Search for the cell housing the specified text and yield its [x, y] center coordinate. 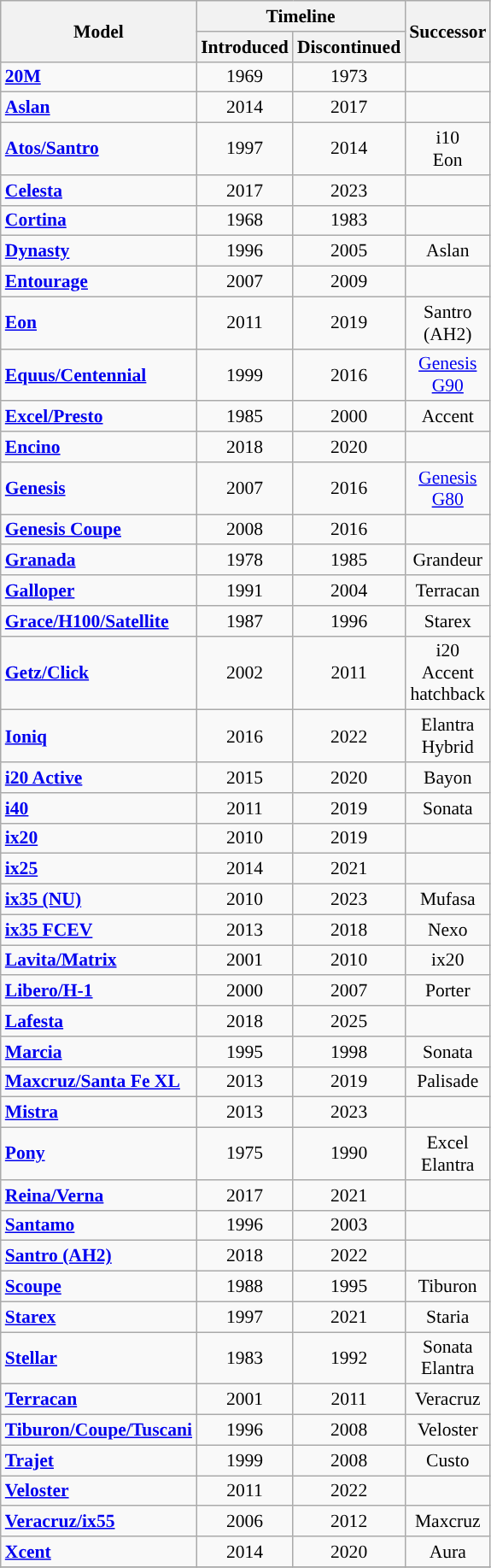
1969 [244, 77]
1978 [244, 561]
Mistra [99, 1113]
1990 [348, 1154]
2012 [348, 1522]
Tiburon/Coupe/Tuscani [99, 1430]
Xcent [99, 1552]
2006 [244, 1522]
1973 [348, 77]
i10Eon [447, 149]
Maxcruz/Santa Fe XL [99, 1082]
i20 Active [99, 778]
ExcelElantra [447, 1154]
SonataElantra [447, 1359]
Successor [447, 31]
Tiburon [447, 1287]
Bayon [447, 778]
Stellar [99, 1359]
Reina/Verna [99, 1195]
Genesis G90 [447, 374]
Trajet [99, 1460]
Galloper [99, 590]
Cortina [99, 220]
2015 [244, 778]
Genesis Coupe [99, 530]
Timeline [301, 16]
2005 [348, 251]
Lafesta [99, 1021]
Pony [99, 1154]
Discontinued [348, 47]
1968 [244, 220]
Atos/Santro [99, 149]
Dynasty [99, 251]
1988 [244, 1287]
Maxcruz [447, 1522]
Veracruz/ix55 [99, 1522]
2025 [348, 1021]
1991 [244, 590]
Aura [447, 1552]
Encino [99, 447]
Entourage [99, 282]
Introduced [244, 47]
Ioniq [99, 737]
Excel/Presto [99, 417]
Elantra Hybrid [447, 737]
Model [99, 31]
Veracruz [447, 1400]
Scoupe [99, 1287]
20M [99, 77]
1987 [244, 621]
Celesta [99, 191]
Lavita/Matrix [99, 960]
Porter [447, 991]
ix35 FCEV [99, 930]
2004 [348, 590]
2009 [348, 282]
1992 [348, 1359]
Santamo [99, 1225]
2003 [348, 1225]
Genesis [99, 489]
Palisade [447, 1082]
1975 [244, 1154]
2002 [244, 673]
Grandeur [447, 561]
Nexo [447, 930]
Staria [447, 1317]
Custo [447, 1460]
i20Accent hatchback [447, 673]
Getz/Click [99, 673]
Granada [99, 561]
Accent [447, 417]
Eon [99, 323]
Equus/Centennial [99, 374]
ix25 [99, 869]
ix35 (NU) [99, 900]
Grace/H100/Satellite [99, 621]
Marcia [99, 1052]
i40 [99, 808]
Genesis G80 [447, 489]
Mufasa [447, 900]
1998 [348, 1052]
Libero/H-1 [99, 991]
